Provide the [X, Y] coordinate of the cell's center where the given text is located.  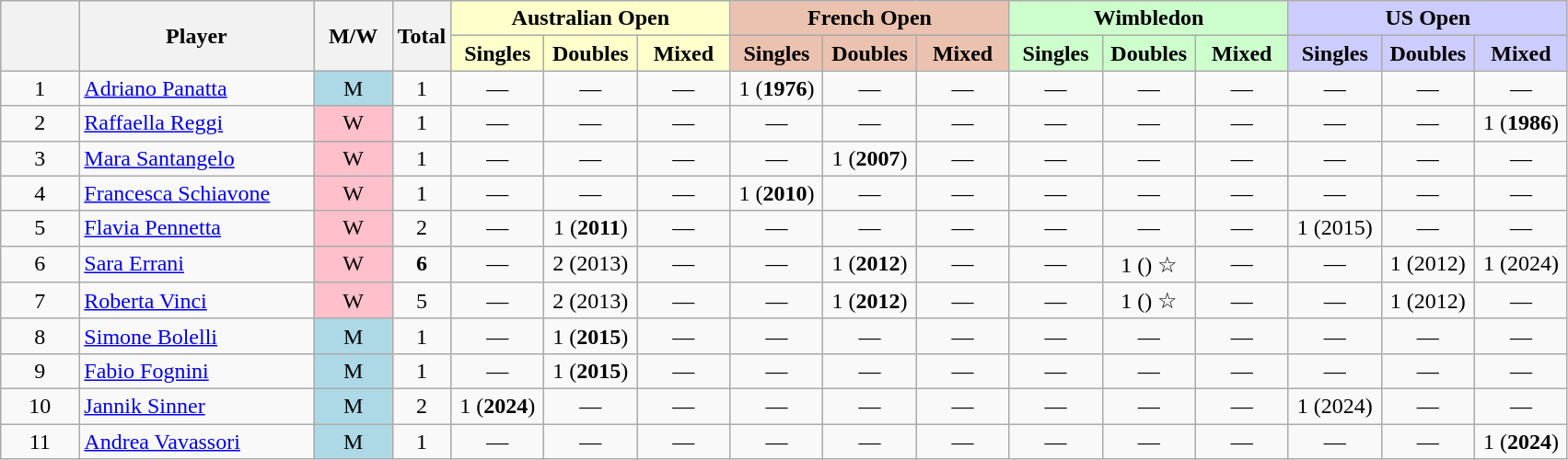
9 [41, 371]
8 [41, 336]
1 (1986) [1521, 123]
7 [41, 301]
Jannik Sinner [197, 406]
Andrea Vavassori [197, 441]
Sara Errani [197, 264]
4 [41, 193]
Mara Santangelo [197, 158]
French Open [869, 18]
Fabio Fognini [197, 371]
Player [197, 36]
Francesca Schiavone [197, 193]
Wimbledon [1149, 18]
Roberta Vinci [197, 301]
Raffaella Reggi [197, 123]
10 [41, 406]
1 (1976) [777, 88]
1 (2011) [591, 228]
Total [422, 36]
3 [41, 158]
Australian Open [591, 18]
US Open [1427, 18]
Simone Bolelli [197, 336]
M/W [354, 36]
11 [41, 441]
Flavia Pennetta [197, 228]
Adriano Panatta [197, 88]
1 (2010) [777, 193]
1 (2007) [869, 158]
